Find where the given text appears and provide that cell's center as [x, y] coordinate. 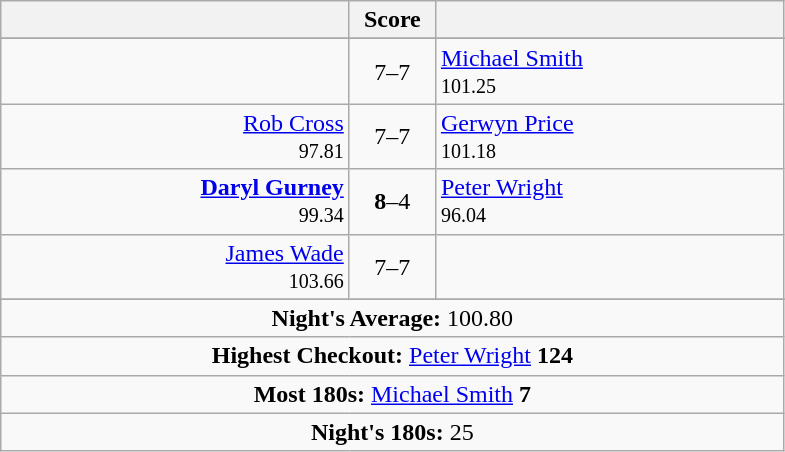
Gerwyn Price 101.18 [610, 136]
Daryl Gurney 99.34 [176, 202]
Night's 180s: 25 [392, 432]
Most 180s: Michael Smith 7 [392, 394]
Score [392, 20]
Michael Smith 101.25 [610, 72]
Night's Average: 100.80 [392, 318]
Highest Checkout: Peter Wright 124 [392, 356]
James Wade 103.66 [176, 266]
Peter Wright 96.04 [610, 202]
Rob Cross 97.81 [176, 136]
8–4 [392, 202]
